Scan for the cell matching the given text and deliver its [x, y] coordinate at center. 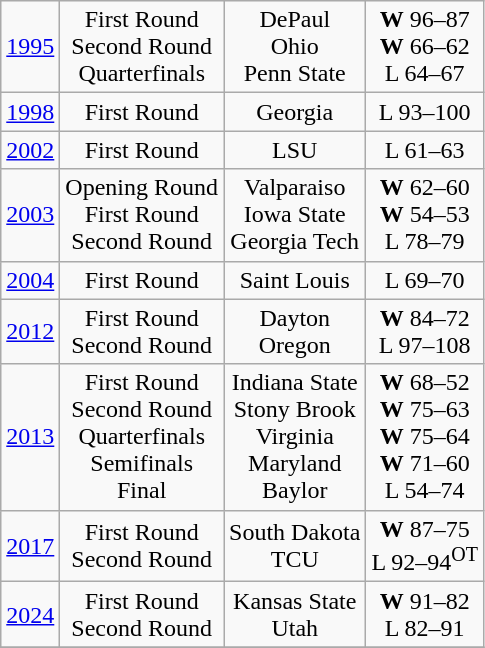
DaytonOregon [295, 332]
2017 [30, 546]
2002 [30, 150]
L 93–100 [425, 112]
W 62–60W 54–53L 78–79 [425, 215]
2003 [30, 215]
DePaulOhioPenn State [295, 47]
Kansas StateUtah [295, 614]
2013 [30, 437]
L 61–63 [425, 150]
2004 [30, 280]
South DakotaTCU [295, 546]
1995 [30, 47]
1998 [30, 112]
2024 [30, 614]
W 96–87W 66–62L 64–67 [425, 47]
W 68–52W 75–63W 75–64W 71–60L 54–74 [425, 437]
Georgia [295, 112]
ValparaisoIowa StateGeorgia Tech [295, 215]
W 84–72L 97–108 [425, 332]
Indiana StateStony BrookVirginiaMarylandBaylor [295, 437]
2012 [30, 332]
First RoundSecond RoundQuarterfinals [142, 47]
W 87–75L 92–94OT [425, 546]
First RoundSecond RoundQuarterfinalsSemifinalsFinal [142, 437]
L 69–70 [425, 280]
Saint Louis [295, 280]
Opening RoundFirst RoundSecond Round [142, 215]
W 91–82L 82–91 [425, 614]
LSU [295, 150]
